Determine the (X, Y) coordinate at the center of the cell enclosing the given text.  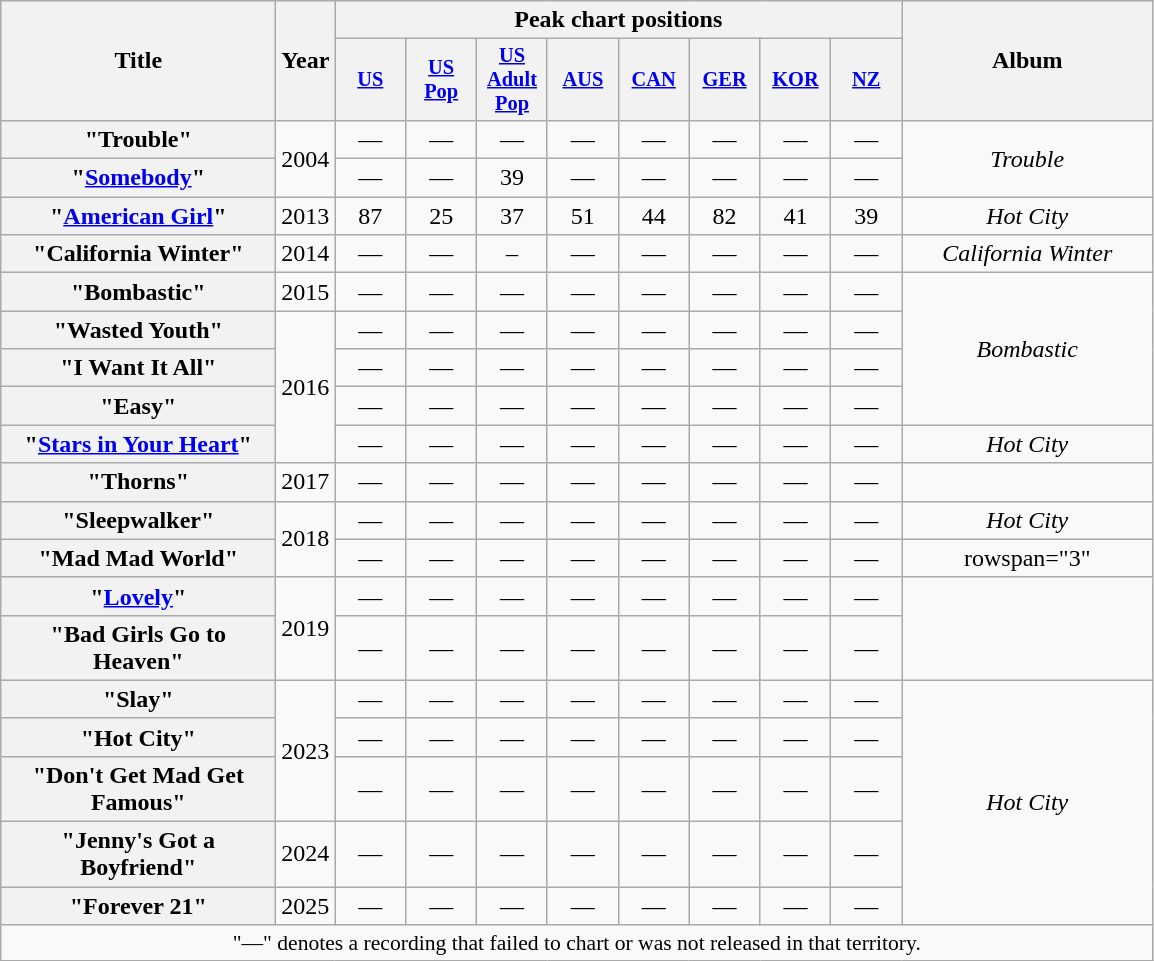
41 (796, 216)
2016 (306, 387)
GER (724, 80)
Title (138, 61)
37 (512, 216)
2014 (306, 254)
"Bad Girls Go to Heaven" (138, 648)
"Trouble" (138, 139)
Peak chart positions (618, 20)
44 (654, 216)
2013 (306, 216)
"I Want It All" (138, 368)
"California Winter" (138, 254)
"Easy" (138, 406)
"American Girl" (138, 216)
USAdultPop (512, 80)
2025 (306, 906)
Bombastic (1028, 349)
California Winter (1028, 254)
Album (1028, 61)
2019 (306, 628)
"Bombastic" (138, 292)
Year (306, 61)
"Forever 21" (138, 906)
2024 (306, 854)
NZ (866, 80)
– (512, 254)
51 (582, 216)
"Slay" (138, 699)
AUS (582, 80)
"—" denotes a recording that failed to chart or was not released in that territory. (577, 943)
"Hot City" (138, 737)
"Somebody" (138, 178)
"Lovely" (138, 596)
2023 (306, 750)
"Wasted Youth" (138, 330)
"Thorns" (138, 482)
2018 (306, 539)
CAN (654, 80)
2017 (306, 482)
25 (442, 216)
87 (370, 216)
82 (724, 216)
Trouble (1028, 158)
"Mad Mad World" (138, 558)
US Pop (442, 80)
"Stars in Your Heart" (138, 444)
rowspan="3" (1028, 558)
2015 (306, 292)
"Jenny's Got a Boyfriend" (138, 854)
US (370, 80)
"Sleepwalker" (138, 520)
2004 (306, 158)
KOR (796, 80)
"Don't Get Mad Get Famous" (138, 788)
